Provide the [x, y] coordinate of the cell's center where the given text is located.  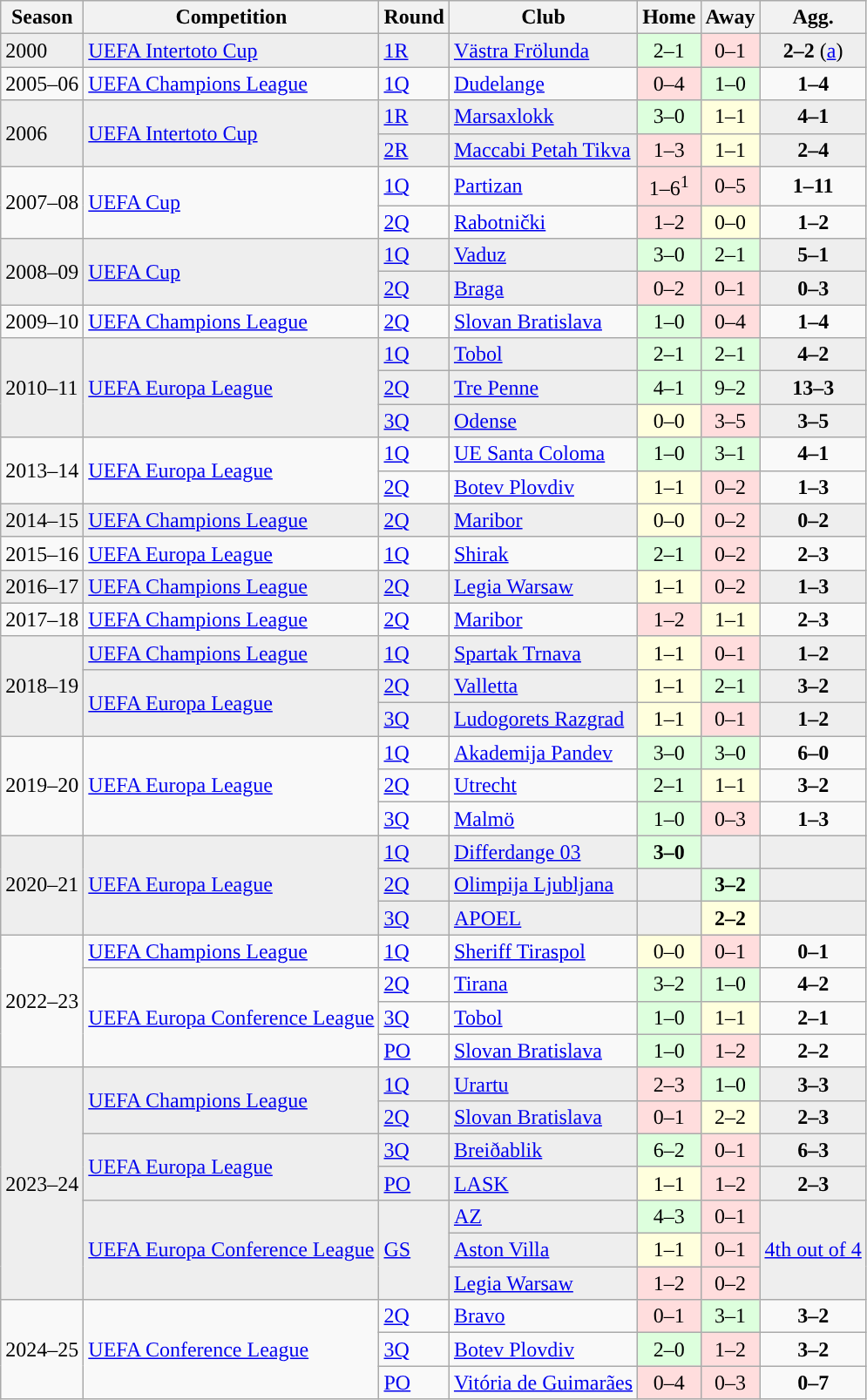
2009–10 [42, 321]
Dudelange [543, 84]
2R [414, 150]
Bravo [543, 1316]
Aston Villa [543, 1250]
2018–19 [42, 686]
Urartu [543, 1084]
2–0 [669, 1349]
Odense [543, 421]
2017–18 [42, 619]
2024–25 [42, 1349]
Away [730, 17]
2010–11 [42, 388]
Olimpija Ljubljana [543, 885]
AZ [543, 1216]
1–61 [669, 186]
2005–06 [42, 84]
Breiðablik [543, 1150]
2000 [42, 51]
2008–09 [42, 272]
2007–08 [42, 202]
Agg. [813, 17]
GS [414, 1249]
4–3 [669, 1216]
Home [669, 17]
0–7 [813, 1383]
6–0 [813, 753]
Shirak [543, 553]
0–5 [730, 186]
5–1 [813, 255]
Sheriff Tiraspol [543, 951]
2–2 (a) [813, 51]
Malmö [543, 819]
4th out of 4 [813, 1249]
2–4 [813, 150]
2013–14 [42, 470]
2015–16 [42, 553]
Partizan [543, 186]
Braga [543, 288]
Rabotnički [543, 222]
APOEL [543, 918]
LASK [543, 1183]
2023–24 [42, 1183]
3–3 [813, 1084]
Tre Penne [543, 388]
6–3 [813, 1150]
13–3 [813, 388]
Valletta [543, 686]
2006 [42, 133]
UEFA Conference League [232, 1349]
2020–21 [42, 885]
Season [42, 17]
Maccabi Petah Tikva [543, 150]
2022–23 [42, 1001]
Ludogorets Razgrad [543, 720]
Utrecht [543, 786]
Tirana [543, 984]
Västra Frölunda [543, 51]
Differdange 03 [543, 852]
Vaduz [543, 255]
Round [414, 17]
9–2 [730, 388]
Competition [232, 17]
2019–20 [42, 786]
UE Santa Coloma [543, 454]
Vitória de Guimarães [543, 1383]
2016–17 [42, 586]
Akademija Pandev [543, 753]
6–2 [669, 1150]
Spartak Trnava [543, 653]
Marsaxlokk [543, 117]
Club [543, 17]
2014–15 [42, 520]
1–11 [813, 186]
